Extract the (X, Y) coordinate from the center of the cell holding the provided text.  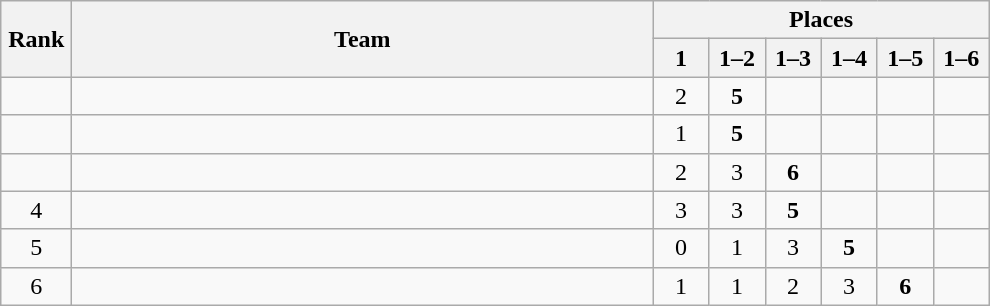
4 (36, 210)
0 (681, 248)
Places (821, 20)
Rank (36, 39)
Team (362, 39)
1–4 (849, 58)
1–2 (737, 58)
1–5 (905, 58)
1–3 (793, 58)
1–6 (961, 58)
